From the cell containing the given text, extract its center point as [x, y] coordinate. 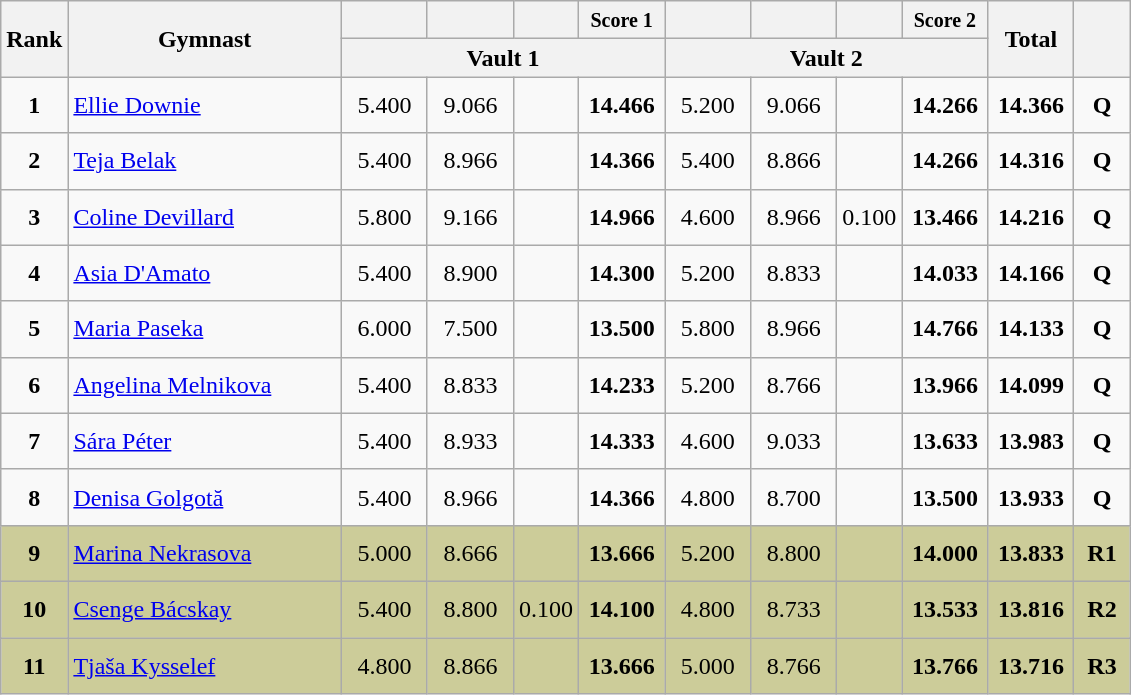
14.333 [622, 441]
10 [34, 609]
14.233 [622, 385]
13.933 [1031, 497]
Denisa Golgotă [205, 497]
13.983 [1031, 441]
8.666 [470, 553]
6.000 [384, 329]
13.533 [945, 609]
13.766 [945, 666]
8.733 [794, 609]
Angelina Melnikova [205, 385]
Ellie Downie [205, 105]
Vault 2 [826, 58]
9.166 [470, 217]
Score 2 [945, 20]
14.766 [945, 329]
Sára Péter [205, 441]
Asia D'Amato [205, 273]
Rank [34, 39]
9.033 [794, 441]
14.000 [945, 553]
Teja Belak [205, 161]
14.216 [1031, 217]
R1 [1102, 553]
14.100 [622, 609]
Csenge Bácskay [205, 609]
7 [34, 441]
Gymnast [205, 39]
Total [1031, 39]
Maria Paseka [205, 329]
14.099 [1031, 385]
Score 1 [622, 20]
14.966 [622, 217]
13.816 [1031, 609]
5 [34, 329]
6 [34, 385]
11 [34, 666]
8.700 [794, 497]
Tjaša Kysselef [205, 666]
14.033 [945, 273]
R3 [1102, 666]
13.833 [1031, 553]
8 [34, 497]
13.966 [945, 385]
Vault 1 [502, 58]
4 [34, 273]
9 [34, 553]
13.716 [1031, 666]
14.300 [622, 273]
2 [34, 161]
13.466 [945, 217]
R2 [1102, 609]
14.316 [1031, 161]
13.633 [945, 441]
Marina Nekrasova [205, 553]
8.933 [470, 441]
1 [34, 105]
14.166 [1031, 273]
14.466 [622, 105]
14.133 [1031, 329]
7.500 [470, 329]
8.900 [470, 273]
3 [34, 217]
Coline Devillard [205, 217]
